Find where the given text appears and provide that cell's center as [x, y] coordinate. 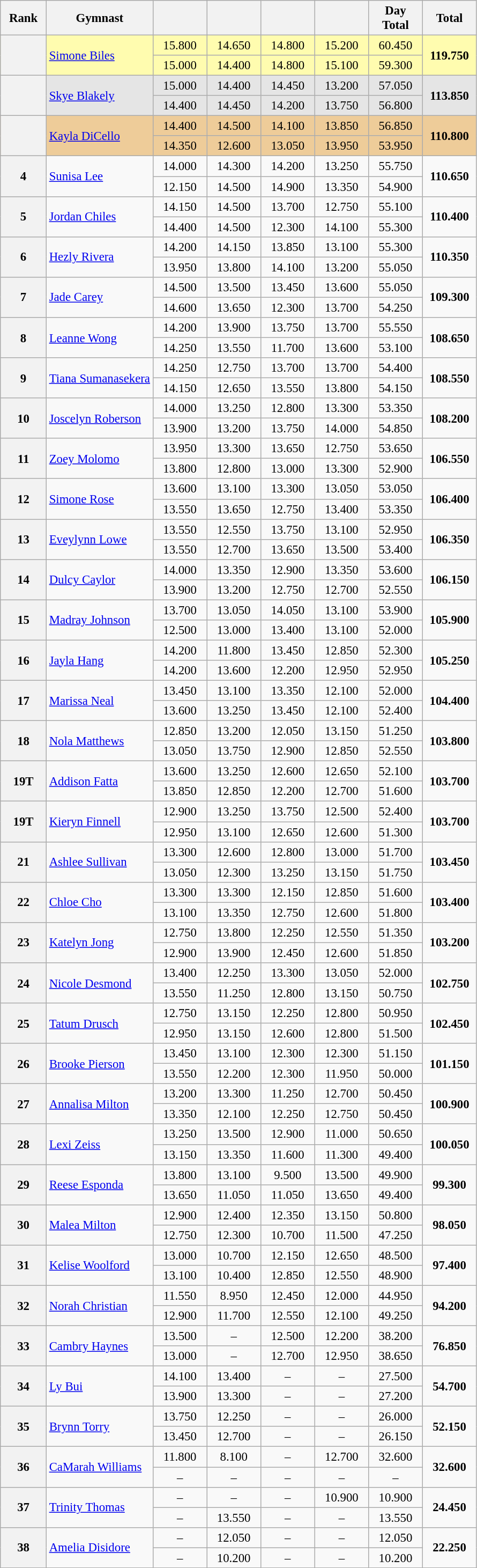
106.550 [449, 458]
48.500 [396, 1255]
11.600 [287, 1154]
7 [24, 297]
Total [449, 18]
52.900 [396, 469]
Joscelyn Roberson [100, 418]
11.000 [342, 1135]
Tatum Drusch [100, 1024]
Kieryn Finnell [100, 822]
25 [24, 1024]
49.250 [396, 1316]
55.100 [396, 207]
Madray Johnson [100, 620]
99.300 [449, 1184]
33 [24, 1346]
Simone Rose [100, 499]
100.900 [449, 1104]
103.800 [449, 741]
Lexi Zeiss [100, 1145]
51.850 [396, 953]
Ashlee Sullivan [100, 862]
50.750 [396, 993]
Zoey Molomo [100, 458]
Kayla DiCello [100, 136]
51.250 [396, 731]
23 [24, 943]
Malea Milton [100, 1225]
51.800 [396, 912]
11.950 [342, 1074]
Ly Bui [100, 1386]
105.900 [449, 620]
110.800 [449, 136]
54.250 [396, 307]
Jordan Chiles [100, 217]
10.400 [234, 1276]
47.250 [396, 1235]
76.850 [449, 1346]
119.750 [449, 56]
14.300 [234, 166]
11 [24, 458]
55.550 [396, 328]
106.350 [449, 540]
Gymnast [100, 18]
Annalisa Milton [100, 1104]
103.200 [449, 943]
50.950 [396, 1013]
Eveylynn Lowe [100, 540]
24.450 [449, 1507]
27.500 [396, 1376]
54.400 [396, 368]
Reese Esponda [100, 1184]
29 [24, 1184]
53.650 [396, 448]
110.400 [449, 217]
98.050 [449, 1225]
52.100 [396, 771]
Marissa Neal [100, 701]
5 [24, 217]
Cambry Haynes [100, 1346]
21 [24, 862]
110.350 [449, 256]
15.800 [180, 46]
52.300 [396, 650]
35 [24, 1427]
53.600 [396, 570]
50.000 [396, 1074]
44.950 [396, 1295]
26.150 [396, 1437]
32 [24, 1306]
24 [24, 983]
14.600 [180, 307]
4 [24, 176]
13 [24, 540]
54.700 [449, 1386]
103.400 [449, 902]
106.150 [449, 579]
Hezly Rivera [100, 256]
Day Total [396, 18]
26 [24, 1063]
9 [24, 378]
110.650 [449, 176]
17 [24, 701]
48.900 [396, 1276]
113.850 [449, 95]
8 [24, 338]
14.650 [234, 46]
Rank [24, 18]
Tiana Sumanasekera [100, 378]
56.850 [396, 126]
15.100 [342, 65]
Katelyn Jong [100, 943]
28 [24, 1145]
14 [24, 579]
59.300 [396, 65]
Leanne Wong [100, 338]
53.400 [396, 549]
57.050 [396, 86]
54.150 [396, 388]
54.900 [396, 187]
34 [24, 1386]
Simone Biles [100, 56]
97.400 [449, 1265]
22.250 [449, 1547]
60.450 [396, 46]
38.650 [396, 1356]
94.200 [449, 1306]
51.350 [396, 933]
101.150 [449, 1063]
37 [24, 1507]
104.400 [449, 701]
Jade Carey [100, 297]
106.400 [449, 499]
102.750 [449, 983]
Chloe Cho [100, 902]
Sunisa Lee [100, 176]
102.450 [449, 1024]
100.050 [449, 1145]
38.200 [396, 1336]
18 [24, 741]
51.500 [396, 1034]
15.200 [342, 46]
27.200 [396, 1396]
Brooke Pierson [100, 1063]
10 [24, 418]
56.800 [396, 106]
12.000 [342, 1295]
Norah Christian [100, 1306]
103.450 [449, 862]
54.850 [396, 429]
11.500 [342, 1235]
Trinity Thomas [100, 1507]
14.050 [287, 610]
Brynn Torry [100, 1427]
Kelise Woolford [100, 1265]
12 [24, 499]
Addison Fatta [100, 781]
30 [24, 1225]
CaMarah Williams [100, 1467]
53.900 [396, 610]
Amelia Disidore [100, 1547]
26.000 [396, 1417]
53.950 [396, 146]
53.050 [396, 489]
51.750 [396, 872]
55.750 [396, 166]
38 [24, 1547]
16 [24, 660]
9.500 [287, 1175]
51.700 [396, 852]
14.350 [180, 146]
31 [24, 1265]
108.650 [449, 338]
53.100 [396, 348]
12.350 [287, 1215]
52.150 [449, 1427]
27 [24, 1104]
108.550 [449, 378]
51.150 [396, 1054]
51.300 [396, 832]
109.300 [449, 297]
8.100 [234, 1457]
50.650 [396, 1135]
108.200 [449, 418]
Nola Matthews [100, 741]
Jayla Hang [100, 660]
12.400 [234, 1215]
11.550 [180, 1295]
49.900 [396, 1175]
Skye Blakely [100, 95]
6 [24, 256]
105.250 [449, 660]
11.300 [342, 1154]
14.900 [287, 187]
8.950 [234, 1295]
22 [24, 902]
Dulcy Caylor [100, 579]
36 [24, 1467]
15 [24, 620]
Nicole Desmond [100, 983]
50.800 [396, 1215]
